Detect which cell encompasses the target text, then output its [x, y] center coordinate. 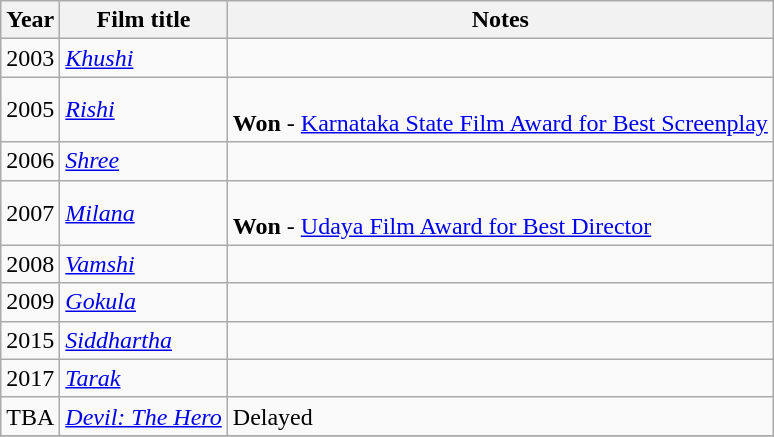
2008 [30, 264]
2007 [30, 212]
Won - Karnataka State Film Award for Best Screenplay [500, 110]
Tarak [144, 378]
Khushi [144, 58]
TBA [30, 416]
Siddhartha [144, 340]
Devil: The Hero [144, 416]
Rishi [144, 110]
Year [30, 20]
Won - Udaya Film Award for Best Director [500, 212]
Milana [144, 212]
2006 [30, 161]
2005 [30, 110]
2009 [30, 302]
Film title [144, 20]
2003 [30, 58]
Gokula [144, 302]
Vamshi [144, 264]
Notes [500, 20]
Delayed [500, 416]
2015 [30, 340]
2017 [30, 378]
Shree [144, 161]
